Provide the [x, y] coordinate of the cell's center where the given text is located.  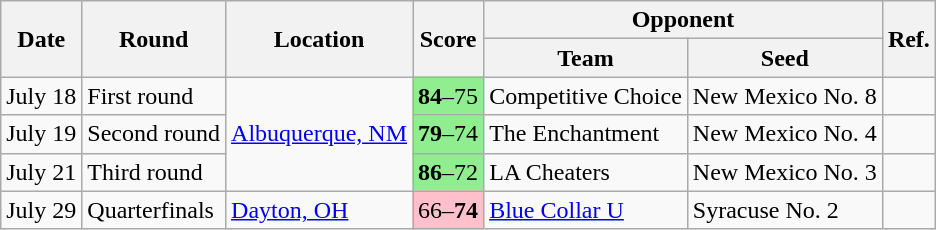
Dayton, OH [320, 210]
Syracuse No. 2 [784, 210]
Third round [154, 172]
LA Cheaters [586, 172]
July 29 [42, 210]
Ref. [908, 39]
86–72 [448, 172]
Albuquerque, NM [320, 134]
The Enchantment [586, 134]
July 18 [42, 96]
Location [320, 39]
79–74 [448, 134]
84–75 [448, 96]
New Mexico No. 4 [784, 134]
Score [448, 39]
Blue Collar U [586, 210]
First round [154, 96]
Opponent [684, 20]
July 19 [42, 134]
Quarterfinals [154, 210]
66–74 [448, 210]
Seed [784, 58]
July 21 [42, 172]
Round [154, 39]
New Mexico No. 3 [784, 172]
Second round [154, 134]
New Mexico No. 8 [784, 96]
Team [586, 58]
Competitive Choice [586, 96]
Date [42, 39]
